Find where the given text appears and provide that cell's center as (X, Y) coordinate. 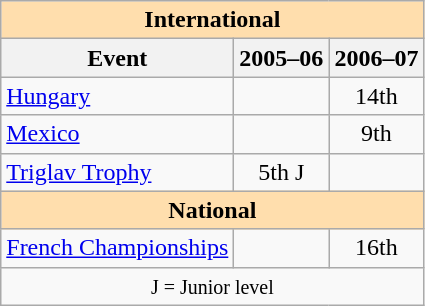
J = Junior level (212, 286)
2005–06 (282, 58)
14th (376, 96)
International (212, 20)
French Championships (118, 248)
Event (118, 58)
Mexico (118, 134)
2006–07 (376, 58)
National (212, 210)
9th (376, 134)
Hungary (118, 96)
5th J (282, 172)
16th (376, 248)
Triglav Trophy (118, 172)
